Extract the [x, y] coordinate from the center of the cell holding the provided text.  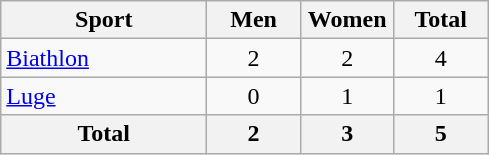
3 [347, 134]
Women [347, 20]
Luge [104, 96]
5 [441, 134]
Men [254, 20]
0 [254, 96]
Biathlon [104, 58]
Sport [104, 20]
4 [441, 58]
